Search for the cell housing the specified text and yield its [x, y] center coordinate. 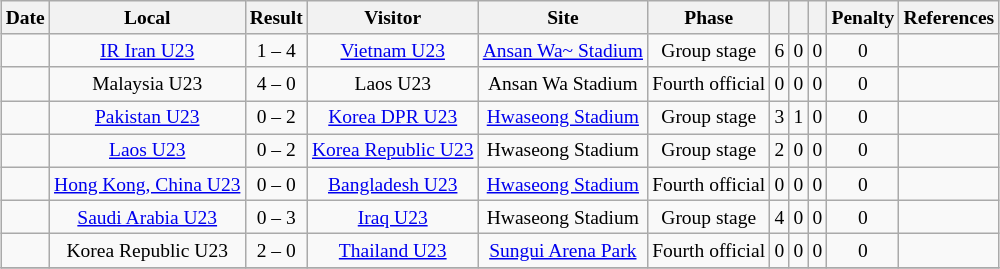
Bangladesh U23 [392, 184]
Ansan Wa~ Stadium [563, 50]
0 – 3 [276, 216]
2 – 0 [276, 250]
Sungui Arena Park [563, 250]
Ansan Wa Stadium [563, 84]
Local [147, 18]
Korea DPR U23 [392, 118]
4 [780, 216]
2 [780, 150]
Site [563, 18]
Saudi Arabia U23 [147, 216]
Vietnam U23 [392, 50]
Date [25, 18]
Malaysia U23 [147, 84]
6 [780, 50]
4 – 0 [276, 84]
Penalty [863, 18]
1 – 4 [276, 50]
Phase [709, 18]
Pakistan U23 [147, 118]
Result [276, 18]
References [949, 18]
Thailand U23 [392, 250]
1 [798, 118]
Hong Kong, China U23 [147, 184]
Visitor [392, 18]
3 [780, 118]
0 – 0 [276, 184]
Iraq U23 [392, 216]
IR Iran U23 [147, 50]
